From the cell containing the given text, extract its center point as [X, Y] coordinate. 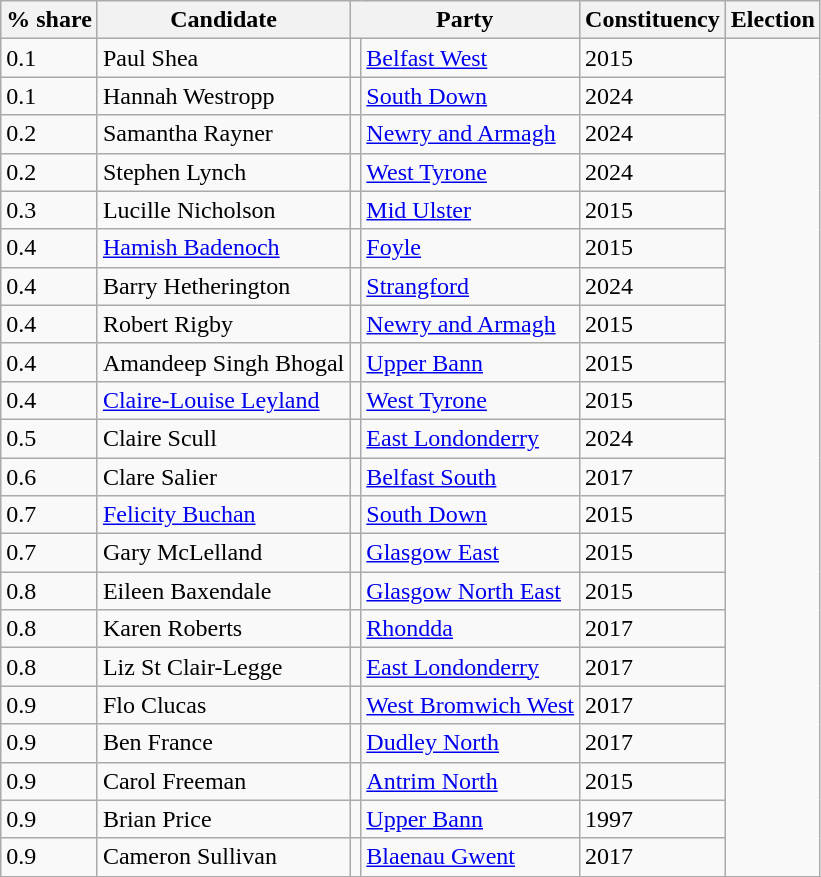
Felicity Buchan [223, 515]
0.3 [50, 210]
Carol Freeman [223, 781]
Paul Shea [223, 58]
Claire Scull [223, 438]
Brian Price [223, 819]
Strangford [470, 286]
Dudley North [470, 743]
Cameron Sullivan [223, 857]
Rhondda [470, 629]
Robert Rigby [223, 324]
Glasgow East [470, 553]
Blaenau Gwent [470, 857]
Mid Ulster [470, 210]
Lucille Nicholson [223, 210]
Hannah Westropp [223, 96]
Claire-Louise Leyland [223, 400]
Party [465, 20]
% share [50, 20]
Flo Clucas [223, 705]
Karen Roberts [223, 629]
Ben France [223, 743]
Belfast West [470, 58]
Antrim North [470, 781]
Barry Hetherington [223, 286]
Hamish Badenoch [223, 248]
Belfast South [470, 477]
Eileen Baxendale [223, 591]
Clare Salier [223, 477]
1997 [653, 819]
Constituency [653, 20]
West Bromwich West [470, 705]
Liz St Clair-Legge [223, 667]
Election [772, 20]
Samantha Rayner [223, 134]
0.6 [50, 477]
Glasgow North East [470, 591]
Amandeep Singh Bhogal [223, 362]
Stephen Lynch [223, 172]
Candidate [223, 20]
Gary McLelland [223, 553]
Foyle [470, 248]
0.5 [50, 438]
